Output the (X, Y) coordinate of the center of the cell containing the given text.  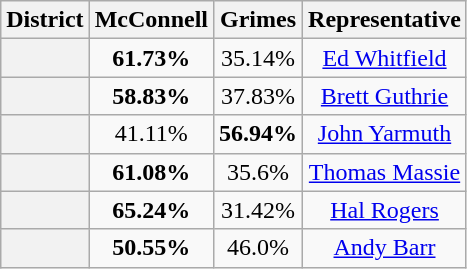
65.24% (151, 210)
Grimes (258, 20)
56.94% (258, 134)
Thomas Massie (385, 172)
35.6% (258, 172)
37.83% (258, 96)
John Yarmuth (385, 134)
50.55% (151, 248)
District (45, 20)
46.0% (258, 248)
Ed Whitfield (385, 58)
Representative (385, 20)
31.42% (258, 210)
Andy Barr (385, 248)
Hal Rogers (385, 210)
61.08% (151, 172)
35.14% (258, 58)
McConnell (151, 20)
61.73% (151, 58)
41.11% (151, 134)
Brett Guthrie (385, 96)
58.83% (151, 96)
